From the cell containing the given text, extract its center point as (X, Y) coordinate. 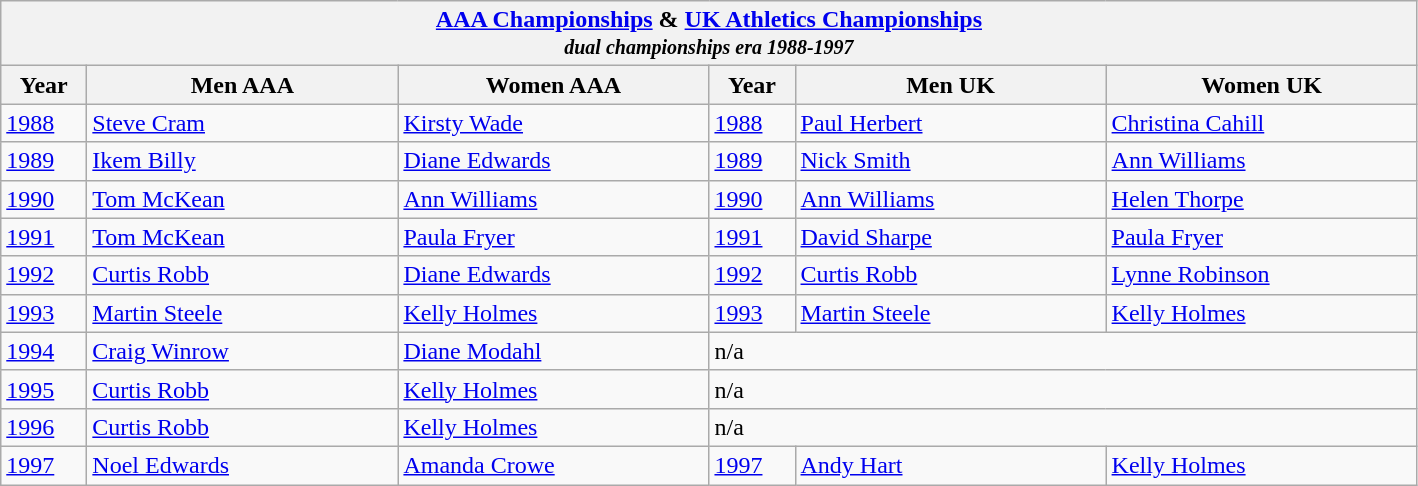
Nick Smith (950, 161)
Paul Herbert (950, 123)
AAA Championships & UK Athletics Championshipsdual championships era 1988-1997 (709, 34)
Amanda Crowe (554, 465)
David Sharpe (950, 237)
Steve Cram (242, 123)
Women AAA (554, 85)
Diane Modahl (554, 351)
Christina Cahill (1262, 123)
Men AAA (242, 85)
Lynne Robinson (1262, 275)
1994 (44, 351)
Craig Winrow (242, 351)
Women UK (1262, 85)
Kirsty Wade (554, 123)
1996 (44, 427)
Helen Thorpe (1262, 199)
1995 (44, 389)
Noel Edwards (242, 465)
Andy Hart (950, 465)
Men UK (950, 85)
Ikem Billy (242, 161)
